Return [x, y] of the center of cell containing provided text 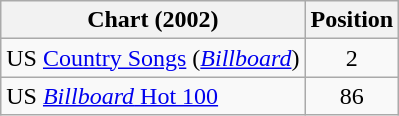
US Billboard Hot 100 [153, 96]
86 [352, 96]
Chart (2002) [153, 20]
US Country Songs (Billboard) [153, 58]
2 [352, 58]
Position [352, 20]
